Return the [X, Y] coordinate for the center point of the cell that contains the specified text.  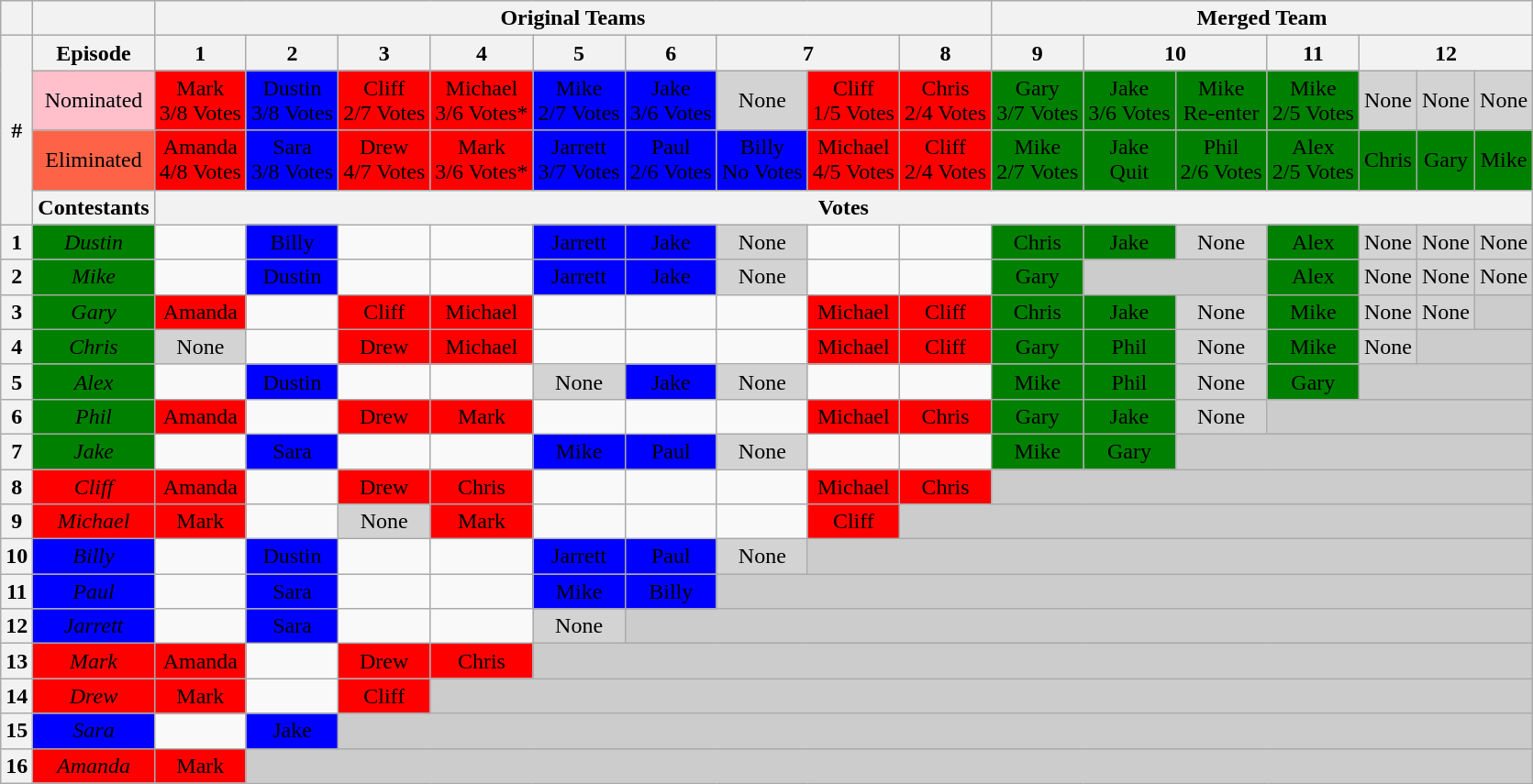
JakeQuit [1129, 160]
Gary3/7 Votes [1038, 101]
Votes [843, 207]
Mark3/6 Votes* [482, 160]
16 [17, 766]
Sara3/8 Votes [292, 160]
15 [17, 731]
Contestants [94, 207]
Cliff2/7 Votes [384, 101]
# [17, 130]
Merged Team [1262, 18]
Nominated [94, 101]
MikeRe-enter [1221, 101]
Michael3/6 Votes* [482, 101]
Amanda4/8 Votes [200, 160]
Mark3/8 Votes [200, 101]
Dustin3/8 Votes [292, 101]
14 [17, 696]
Original Teams [572, 18]
Michael4/5 Votes [853, 160]
Alex2/5 Votes [1313, 160]
Cliff2/4 Votes [945, 160]
Episode [94, 53]
13 [17, 661]
Mike2/5 Votes [1313, 101]
Eliminated [94, 160]
Drew4/7 Votes [384, 160]
Phil2/6 Votes [1221, 160]
Jarrett3/7 Votes [579, 160]
Chris2/4 Votes [945, 101]
BillyNo Votes [761, 160]
Cliff1/5 Votes [853, 101]
Paul2/6 Votes [671, 160]
